Identify which cell holds the provided text, then report its (X, Y) central coordinate. 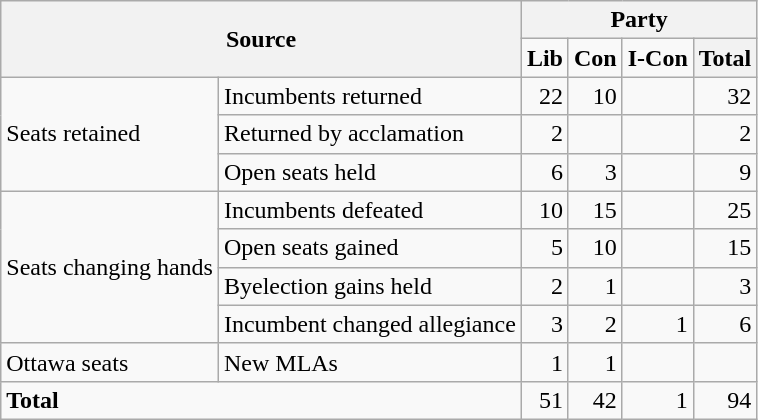
51 (544, 400)
25 (725, 210)
Source (262, 39)
42 (595, 400)
Incumbents defeated (370, 210)
Lib (544, 58)
Seats retained (110, 134)
9 (725, 172)
Con (595, 58)
Party (638, 20)
Returned by acclamation (370, 134)
New MLAs (370, 362)
Open seats held (370, 172)
I-Con (658, 58)
Seats changing hands (110, 267)
22 (544, 96)
Ottawa seats (110, 362)
5 (544, 248)
Incumbents returned (370, 96)
Open seats gained (370, 248)
32 (725, 96)
94 (725, 400)
Byelection gains held (370, 286)
Incumbent changed allegiance (370, 324)
